From the cell containing the given text, extract its center point as (x, y) coordinate. 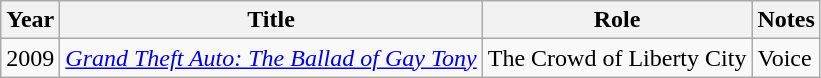
Notes (786, 20)
Voice (786, 58)
Year (30, 20)
2009 (30, 58)
The Crowd of Liberty City (617, 58)
Role (617, 20)
Grand Theft Auto: The Ballad of Gay Tony (271, 58)
Title (271, 20)
